Locate the cell with the specified text and output its [x, y] center coordinate. 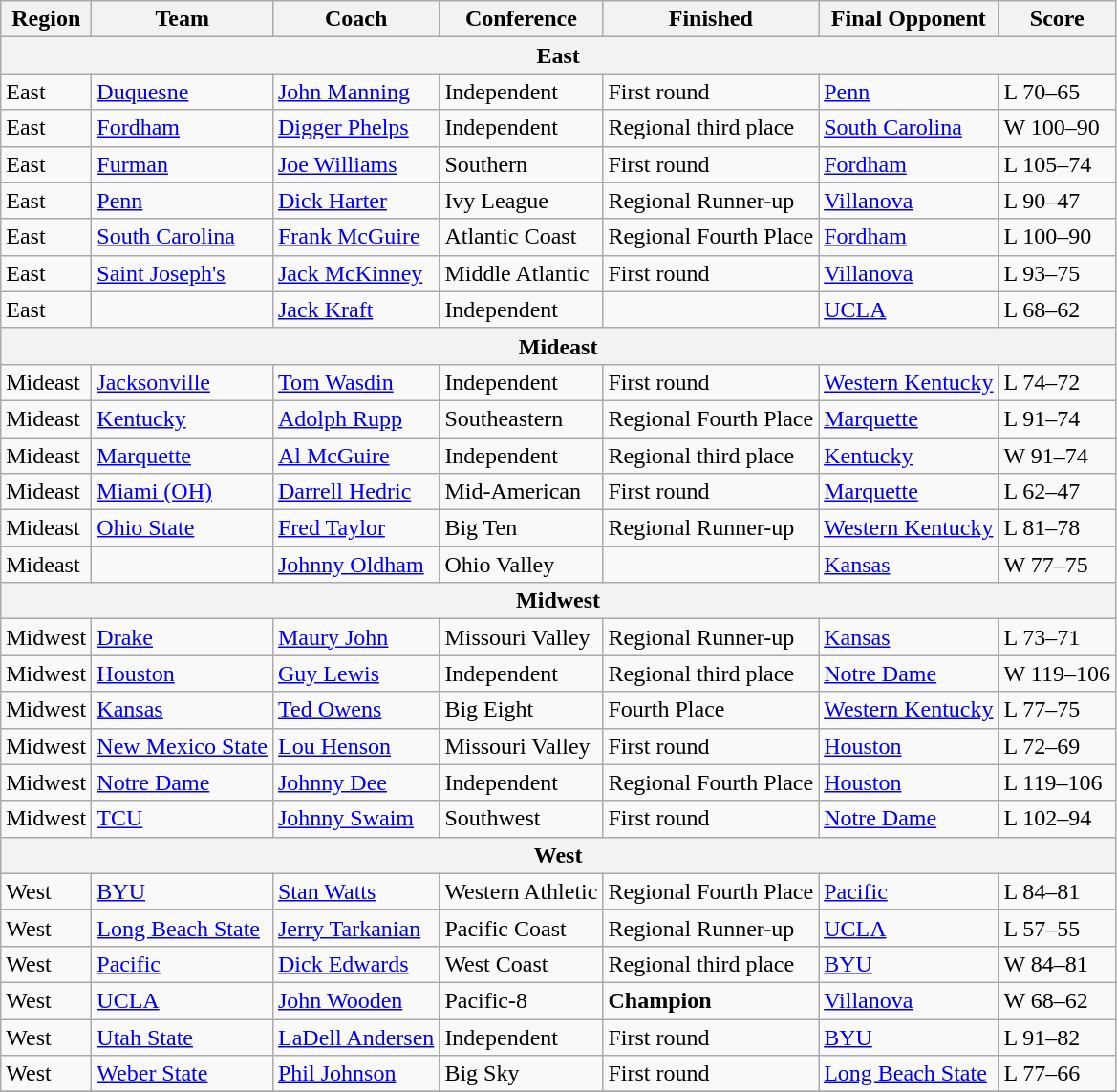
W 84–81 [1057, 964]
Dick Edwards [355, 964]
L 68–62 [1057, 310]
New Mexico State [183, 746]
Mid-American [522, 492]
Big Eight [522, 710]
L 73–71 [1057, 637]
W 77–75 [1057, 565]
Region [46, 19]
W 68–62 [1057, 1000]
Western Athletic [522, 891]
L 81–78 [1057, 528]
Ohio Valley [522, 565]
Coach [355, 19]
Darrell Hedric [355, 492]
Adolph Rupp [355, 418]
Drake [183, 637]
Southwest [522, 819]
L 102–94 [1057, 819]
L 90–47 [1057, 201]
TCU [183, 819]
Fourth Place [711, 710]
Maury John [355, 637]
L 77–66 [1057, 1074]
Big Sky [522, 1074]
Utah State [183, 1037]
Ohio State [183, 528]
LaDell Andersen [355, 1037]
Johnny Dee [355, 782]
Johnny Oldham [355, 565]
L 77–75 [1057, 710]
L 100–90 [1057, 237]
L 74–72 [1057, 382]
Stan Watts [355, 891]
Jacksonville [183, 382]
L 105–74 [1057, 164]
Jack McKinney [355, 273]
Champion [711, 1000]
Fred Taylor [355, 528]
Miami (OH) [183, 492]
Jack Kraft [355, 310]
L 57–55 [1057, 928]
Tom Wasdin [355, 382]
Southeastern [522, 418]
L 84–81 [1057, 891]
Johnny Swaim [355, 819]
Pacific Coast [522, 928]
Score [1057, 19]
Ivy League [522, 201]
Big Ten [522, 528]
Duquesne [183, 92]
L 70–65 [1057, 92]
Al McGuire [355, 456]
W 119–106 [1057, 674]
W 91–74 [1057, 456]
Joe Williams [355, 164]
Weber State [183, 1074]
Finished [711, 19]
Guy Lewis [355, 674]
Furman [183, 164]
Digger Phelps [355, 128]
John Wooden [355, 1000]
Ted Owens [355, 710]
Southern [522, 164]
Atlantic Coast [522, 237]
L 93–75 [1057, 273]
L 119–106 [1057, 782]
West Coast [522, 964]
John Manning [355, 92]
Dick Harter [355, 201]
L 72–69 [1057, 746]
Jerry Tarkanian [355, 928]
W 100–90 [1057, 128]
Phil Johnson [355, 1074]
L 91–82 [1057, 1037]
L 62–47 [1057, 492]
Lou Henson [355, 746]
Conference [522, 19]
Pacific-8 [522, 1000]
Middle Atlantic [522, 273]
Frank McGuire [355, 237]
Team [183, 19]
L 91–74 [1057, 418]
Saint Joseph's [183, 273]
Final Opponent [909, 19]
